Scan for the cell matching the given text and deliver its (x, y) coordinate at center. 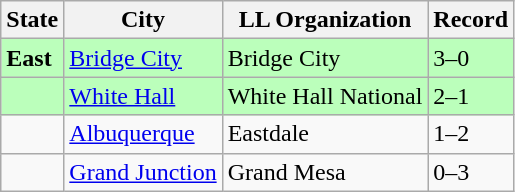
Record (471, 20)
3–0 (471, 58)
LL Organization (325, 20)
East (32, 58)
Eastdale (325, 134)
Grand Junction (143, 172)
State (32, 20)
2–1 (471, 96)
White Hall National (325, 96)
White Hall (143, 96)
Grand Mesa (325, 172)
1–2 (471, 134)
City (143, 20)
Albuquerque (143, 134)
0–3 (471, 172)
